Identify which cell holds the provided text, then report its (X, Y) central coordinate. 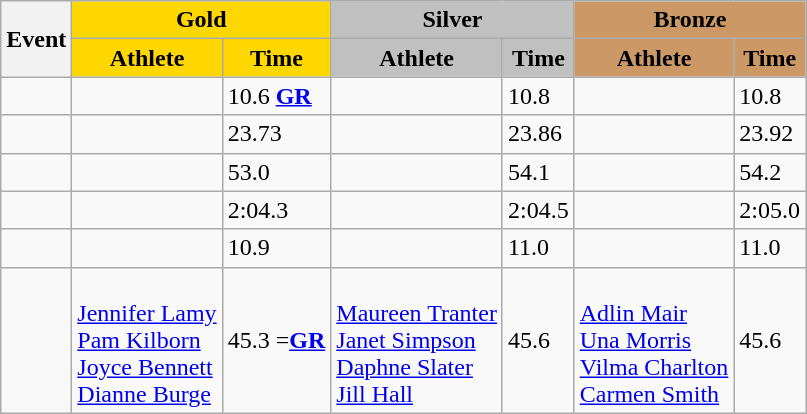
54.2 (770, 172)
Jennifer LamyPam KilbornJoyce BennettDianne Burge (147, 340)
Silver (452, 20)
2:05.0 (770, 210)
23.86 (538, 134)
Bronze (690, 20)
10.6 GR (276, 96)
2:04.3 (276, 210)
Event (36, 39)
23.73 (276, 134)
54.1 (538, 172)
45.3 =GR (276, 340)
Adlin MairUna MorrisVilma CharltonCarmen Smith (654, 340)
Maureen TranterJanet SimpsonDaphne SlaterJill Hall (417, 340)
Gold (202, 20)
2:04.5 (538, 210)
23.92 (770, 134)
53.0 (276, 172)
10.9 (276, 248)
